Locate the cell with the specified text and output its (X, Y) center coordinate. 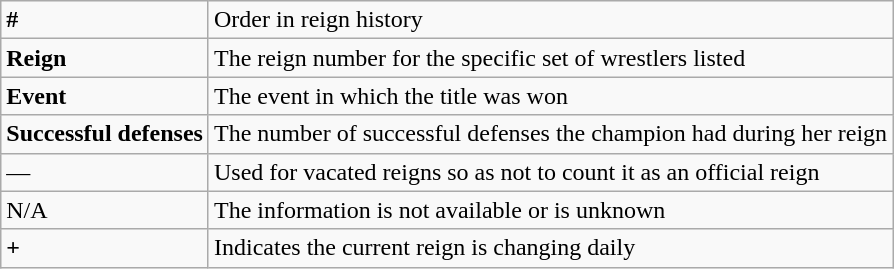
The reign number for the specific set of wrestlers listed (550, 58)
Order in reign history (550, 20)
N/A (105, 210)
Reign (105, 58)
The information is not available or is unknown (550, 210)
+ (105, 248)
Event (105, 96)
— (105, 172)
Successful defenses (105, 134)
The event in which the title was won (550, 96)
Used for vacated reigns so as not to count it as an official reign (550, 172)
Indicates the current reign is changing daily (550, 248)
The number of successful defenses the champion had during her reign (550, 134)
# (105, 20)
